Return [x, y] of the center of cell containing provided text 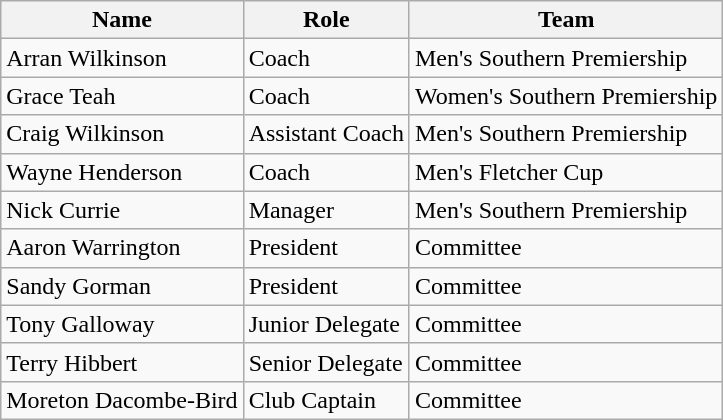
Senior Delegate [326, 362]
Women's Southern Premiership [566, 96]
Craig Wilkinson [122, 134]
Men's Fletcher Cup [566, 172]
Nick Currie [122, 210]
Arran Wilkinson [122, 58]
Club Captain [326, 400]
Sandy Gorman [122, 286]
Aaron Warrington [122, 248]
Grace Teah [122, 96]
Manager [326, 210]
Junior Delegate [326, 324]
Terry Hibbert [122, 362]
Wayne Henderson [122, 172]
Name [122, 20]
Team [566, 20]
Role [326, 20]
Moreton Dacombe-Bird [122, 400]
Assistant Coach [326, 134]
Tony Galloway [122, 324]
